Locate the cell with the specified text and output its (x, y) center coordinate. 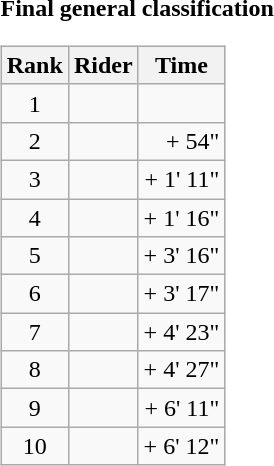
5 (34, 256)
Time (182, 65)
Rider (103, 65)
2 (34, 141)
+ 6' 12" (182, 446)
3 (34, 179)
+ 6' 11" (182, 408)
9 (34, 408)
1 (34, 103)
+ 1' 16" (182, 217)
4 (34, 217)
Rank (34, 65)
+ 1' 11" (182, 179)
+ 4' 27" (182, 370)
8 (34, 370)
+ 3' 16" (182, 256)
6 (34, 294)
+ 4' 23" (182, 332)
+ 54" (182, 141)
+ 3' 17" (182, 294)
7 (34, 332)
10 (34, 446)
